Search for the cell housing the specified text and yield its [X, Y] center coordinate. 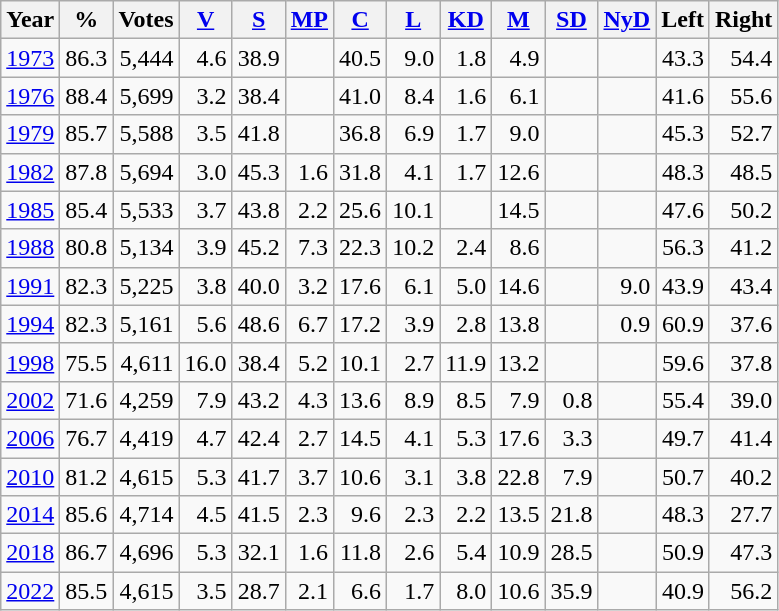
4.6 [206, 58]
75.5 [86, 362]
5.2 [309, 362]
56.3 [683, 248]
27.7 [743, 515]
48.5 [743, 172]
0.9 [627, 324]
8.9 [414, 400]
81.2 [86, 477]
87.8 [86, 172]
31.8 [360, 172]
41.5 [258, 515]
5,444 [146, 58]
41.2 [743, 248]
41.6 [683, 96]
37.6 [743, 324]
5,694 [146, 172]
40.5 [360, 58]
43.8 [258, 210]
MP [309, 20]
25.6 [360, 210]
9.6 [360, 515]
28.5 [572, 553]
SD [572, 20]
43.9 [683, 286]
5,161 [146, 324]
28.7 [258, 591]
4.9 [518, 58]
47.6 [683, 210]
13.6 [360, 400]
2.1 [309, 591]
54.4 [743, 58]
76.7 [86, 438]
4.7 [206, 438]
2.8 [466, 324]
35.9 [572, 591]
4,259 [146, 400]
4,696 [146, 553]
10.9 [518, 553]
86.3 [86, 58]
14.6 [518, 286]
4,611 [146, 362]
48.6 [258, 324]
50.2 [743, 210]
8.4 [414, 96]
8.0 [466, 591]
50.9 [683, 553]
1991 [30, 286]
C [360, 20]
L [414, 20]
36.8 [360, 134]
2.6 [414, 553]
6.7 [309, 324]
50.7 [683, 477]
43.4 [743, 286]
6.6 [360, 591]
45.2 [258, 248]
39.0 [743, 400]
8.6 [518, 248]
M [518, 20]
3.1 [414, 477]
0.8 [572, 400]
88.4 [86, 96]
4,714 [146, 515]
10.2 [414, 248]
Votes [146, 20]
5.6 [206, 324]
85.7 [86, 134]
13.2 [518, 362]
11.8 [360, 553]
37.8 [743, 362]
3.0 [206, 172]
13.8 [518, 324]
38.9 [258, 58]
4.5 [206, 515]
55.6 [743, 96]
1973 [30, 58]
1979 [30, 134]
52.7 [743, 134]
41.0 [360, 96]
V [206, 20]
1.8 [466, 58]
1994 [30, 324]
60.9 [683, 324]
86.7 [86, 553]
41.8 [258, 134]
1976 [30, 96]
1988 [30, 248]
32.1 [258, 553]
85.6 [86, 515]
85.5 [86, 591]
5.0 [466, 286]
Year [30, 20]
47.3 [743, 553]
59.6 [683, 362]
7.3 [309, 248]
1985 [30, 210]
12.6 [518, 172]
1982 [30, 172]
4.3 [309, 400]
43.2 [258, 400]
5,225 [146, 286]
2018 [30, 553]
1998 [30, 362]
5,699 [146, 96]
55.4 [683, 400]
42.4 [258, 438]
8.5 [466, 400]
40.2 [743, 477]
2002 [30, 400]
4,419 [146, 438]
S [258, 20]
56.2 [743, 591]
% [86, 20]
41.4 [743, 438]
17.2 [360, 324]
2.4 [466, 248]
5,134 [146, 248]
KD [466, 20]
40.9 [683, 591]
11.9 [466, 362]
21.8 [572, 515]
40.0 [258, 286]
2006 [30, 438]
6.9 [414, 134]
2022 [30, 591]
5,588 [146, 134]
43.3 [683, 58]
5,533 [146, 210]
2010 [30, 477]
80.8 [86, 248]
41.7 [258, 477]
NyD [627, 20]
85.4 [86, 210]
5.4 [466, 553]
Left [683, 20]
22.8 [518, 477]
3.3 [572, 438]
Right [743, 20]
22.3 [360, 248]
71.6 [86, 400]
13.5 [518, 515]
16.0 [206, 362]
2014 [30, 515]
49.7 [683, 438]
